Return the [X, Y] coordinate for the center point of the cell that contains the specified text.  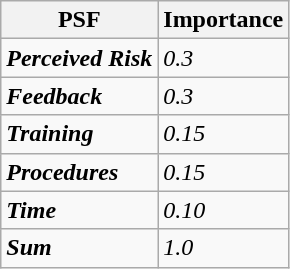
Sum [80, 248]
1.0 [224, 248]
Time [80, 210]
0.10 [224, 210]
PSF [80, 20]
Procedures [80, 172]
Feedback [80, 96]
Perceived Risk [80, 58]
Importance [224, 20]
Training [80, 134]
